Determine the (x, y) coordinate at the center of the cell enclosing the given text.  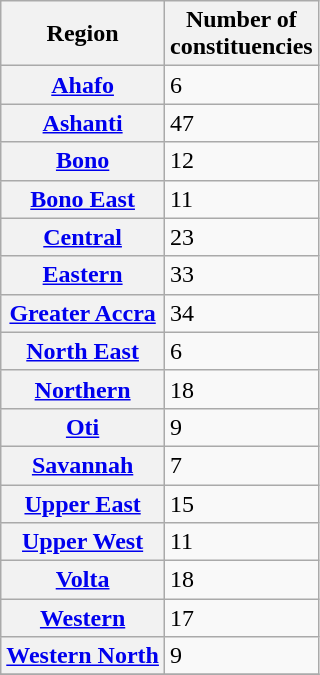
Greater Accra (83, 313)
North East (83, 351)
Eastern (83, 275)
33 (241, 275)
Bono East (83, 199)
Ahafo (83, 85)
Upper East (83, 503)
17 (241, 618)
7 (241, 465)
Western (83, 618)
47 (241, 123)
12 (241, 161)
34 (241, 313)
23 (241, 237)
Northern (83, 389)
Central (83, 237)
Volta (83, 580)
Western North (83, 656)
Oti (83, 427)
Region (83, 34)
Bono (83, 161)
15 (241, 503)
Upper West (83, 542)
Savannah (83, 465)
Ashanti (83, 123)
Number ofconstituencies (241, 34)
